From the cell containing the given text, extract its center point as (x, y) coordinate. 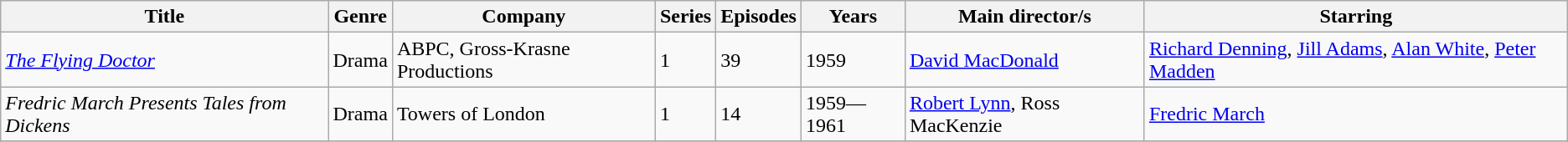
Richard Denning, Jill Adams, Alan White, Peter Madden (1355, 60)
Genre (360, 17)
Years (853, 17)
David MacDonald (1024, 60)
Starring (1355, 17)
14 (759, 114)
Title (164, 17)
The Flying Doctor (164, 60)
Company (524, 17)
Robert Lynn, Ross MacKenzie (1024, 114)
ABPC, Gross-Krasne Productions (524, 60)
Fredric March (1355, 114)
Main director/s (1024, 17)
Series (685, 17)
1959 (853, 60)
Towers of London (524, 114)
Fredric March Presents Tales from Dickens (164, 114)
1959—1961 (853, 114)
Episodes (759, 17)
39 (759, 60)
